Scan for the cell matching the given text and deliver its (X, Y) coordinate at center. 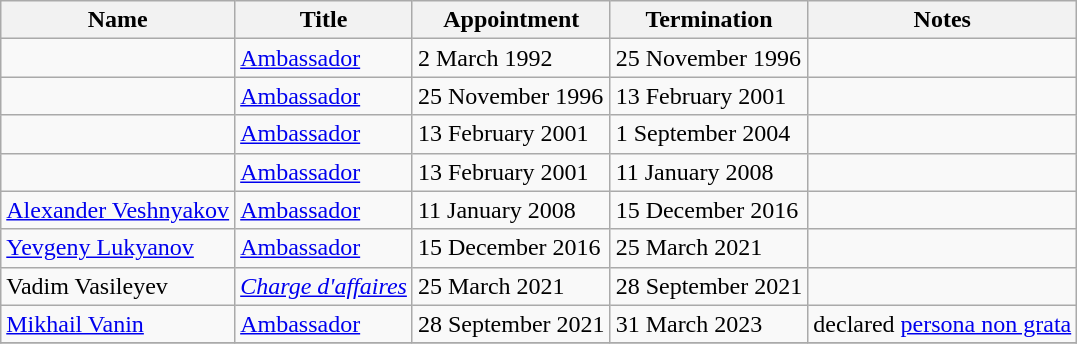
Mikhail Vanin (118, 324)
31 March 2023 (709, 324)
Title (324, 20)
declared persona non grata (942, 324)
Vadim Vasileyev (118, 286)
Alexander Veshnyakov (118, 210)
Yevgeny Lukyanov (118, 248)
Charge d'affaires (324, 286)
Termination (709, 20)
Name (118, 20)
2 March 1992 (511, 58)
Notes (942, 20)
1 September 2004 (709, 134)
Appointment (511, 20)
